For the text-containing cell, return its midpoint in [x, y] coordinate format. 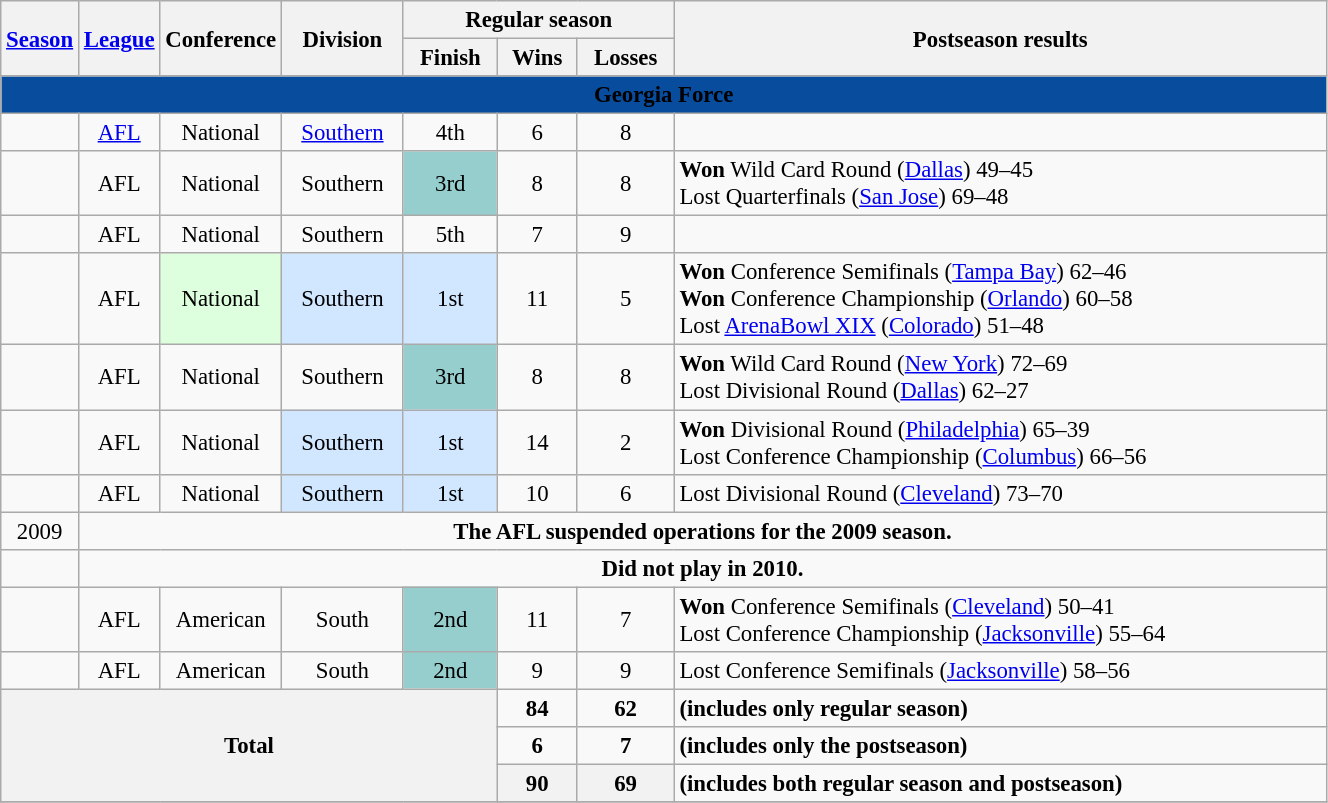
League [118, 38]
84 [537, 708]
69 [626, 783]
14 [537, 442]
2 [626, 442]
Won Wild Card Round (Dallas) 49–45 Lost Quarterfinals (San Jose) 69–48 [1000, 184]
Wins [537, 58]
Division [342, 38]
(includes only the postseason) [1000, 746]
Season [40, 38]
The AFL suspended operations for the 2009 season. [702, 531]
Finish [450, 58]
2009 [40, 531]
(includes only regular season) [1000, 708]
(includes both regular season and postseason) [1000, 783]
Did not play in 2010. [702, 568]
Georgia Force [664, 95]
4th [450, 133]
5 [626, 300]
Won Wild Card Round (New York) 72–69 Lost Divisional Round (Dallas) 62–27 [1000, 378]
Won Conference Semifinals (Cleveland) 50–41 Lost Conference Championship (Jacksonville) 55–64 [1000, 620]
Lost Conference Semifinals (Jacksonville) 58–56 [1000, 671]
Lost Divisional Round (Cleveland) 73–70 [1000, 493]
Regular season [538, 20]
62 [626, 708]
Losses [626, 58]
Won Conference Semifinals (Tampa Bay) 62–46 Won Conference Championship (Orlando) 60–58 Lost ArenaBowl XIX (Colorado) 51–48 [1000, 300]
Conference [221, 38]
10 [537, 493]
Total [249, 746]
90 [537, 783]
5th [450, 235]
Won Divisional Round (Philadelphia) 65–39 Lost Conference Championship (Columbus) 66–56 [1000, 442]
Postseason results [1000, 38]
